Search for the cell housing the specified text and yield its (x, y) center coordinate. 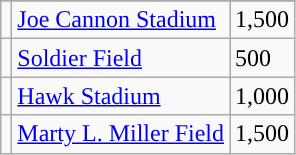
Soldier Field (121, 58)
1,000 (262, 96)
Joe Cannon Stadium (121, 20)
Marty L. Miller Field (121, 134)
Hawk Stadium (121, 96)
500 (262, 58)
